Capture the cell that displays the provided text and extract its (x, y) central coordinate. 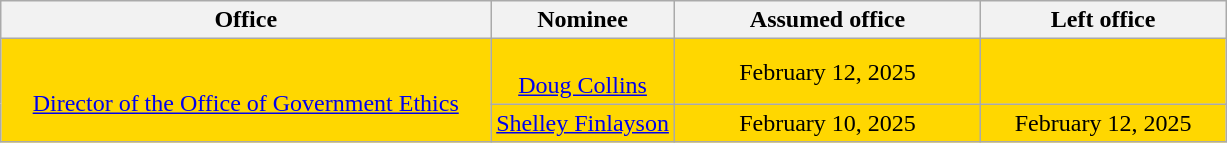
Office (246, 20)
Nominee (583, 20)
Doug Collins (583, 72)
Shelley Finlayson (583, 123)
Assumed office (827, 20)
February 10, 2025 (827, 123)
Director of the Office of Government Ethics (246, 90)
Left office (1104, 20)
